Identify which cell holds the provided text, then report its (X, Y) central coordinate. 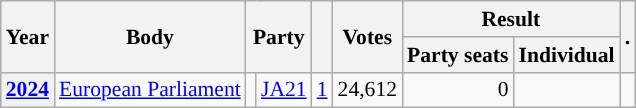
24,612 (368, 90)
Year (28, 36)
Party (279, 36)
0 (458, 90)
Body (150, 36)
Party seats (458, 55)
1 (322, 90)
JA21 (284, 90)
Result (511, 19)
European Parliament (150, 90)
Votes (368, 36)
Individual (566, 55)
. (628, 36)
2024 (28, 90)
